Locate the cell with the specified text and output its (X, Y) center coordinate. 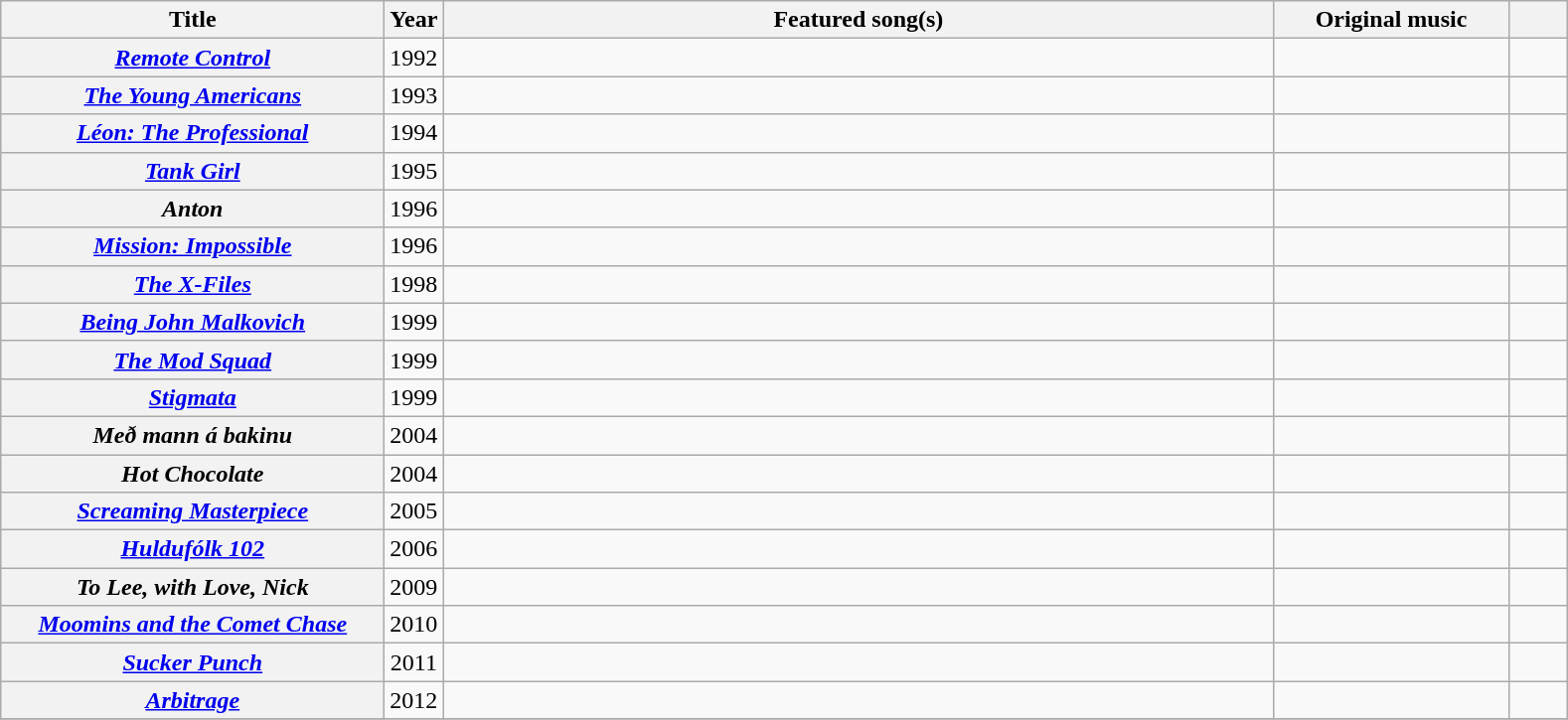
Featured song(s) (859, 20)
Being John Malkovich (193, 322)
Með mann á bakinu (193, 435)
Stigmata (193, 397)
Screaming Masterpiece (193, 511)
The Young Americans (193, 95)
2005 (413, 511)
1992 (413, 58)
Original music (1391, 20)
2006 (413, 549)
To Lee, with Love, Nick (193, 587)
2011 (413, 662)
Léon: The Professional (193, 133)
Mission: Impossible (193, 246)
2009 (413, 587)
Anton (193, 209)
Year (413, 20)
Hot Chocolate (193, 474)
Tank Girl (193, 171)
The X-Files (193, 284)
1993 (413, 95)
Arbitrage (193, 700)
2012 (413, 700)
Remote Control (193, 58)
Huldufólk 102 (193, 549)
2010 (413, 625)
Moomins and the Comet Chase (193, 625)
1994 (413, 133)
Title (193, 20)
The Mod Squad (193, 360)
1995 (413, 171)
1998 (413, 284)
Sucker Punch (193, 662)
